Capture the cell that displays the provided text and extract its (X, Y) central coordinate. 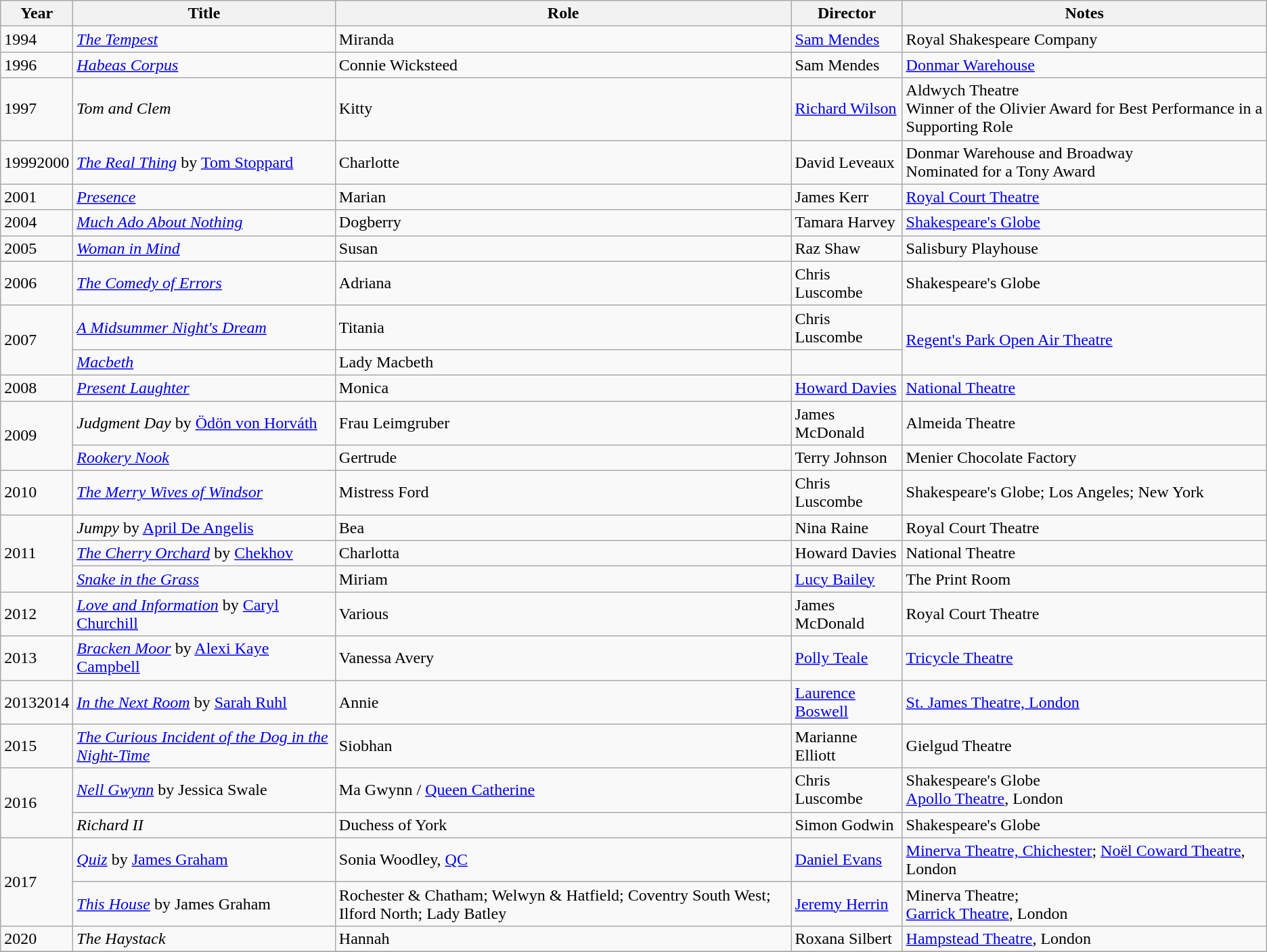
Mistress Ford (563, 493)
Monica (563, 388)
Vanessa Avery (563, 658)
2012 (37, 614)
Jumpy by April De Angelis (204, 528)
2013 (37, 658)
David Leveaux (847, 162)
Various (563, 614)
2016 (37, 802)
This House by James Graham (204, 904)
Tom and Clem (204, 109)
Year (37, 14)
2007 (37, 340)
Tamara Harvey (847, 223)
The Haystack (204, 938)
Hampstead Theatre, London (1084, 938)
Titania (563, 327)
Director (847, 14)
Simon Godwin (847, 825)
Minerva Theatre;Garrick Theatre, London (1084, 904)
Presence (204, 197)
The Real Thing by Tom Stoppard (204, 162)
Bracken Moor by Alexi Kaye Campbell (204, 658)
Roxana Silbert (847, 938)
2009 (37, 436)
Hannah (563, 938)
2001 (37, 197)
20132014 (37, 702)
Menier Chocolate Factory (1084, 458)
Lady Macbeth (563, 362)
Notes (1084, 14)
Snake in the Grass (204, 579)
Title (204, 14)
2011 (37, 553)
Lucy Bailey (847, 579)
Quiz by James Graham (204, 859)
The Print Room (1084, 579)
Shakespeare's GlobeApollo Theatre, London (1084, 790)
2020 (37, 938)
Marian (563, 197)
Nina Raine (847, 528)
Rochester & Chatham; Welwyn & Hatfield; Coventry South West; Ilford North; Lady Batley (563, 904)
Bea (563, 528)
The Tempest (204, 39)
2010 (37, 493)
2006 (37, 283)
Daniel Evans (847, 859)
1996 (37, 65)
Macbeth (204, 362)
Present Laughter (204, 388)
1994 (37, 39)
The Curious Incident of the Dog in the Night-Time (204, 746)
Woman in Mind (204, 248)
Frau Leimgruber (563, 422)
Love and Information by Caryl Churchill (204, 614)
Adriana (563, 283)
2008 (37, 388)
Tricycle Theatre (1084, 658)
2005 (37, 248)
Much Ado About Nothing (204, 223)
Almeida Theatre (1084, 422)
Gielgud Theatre (1084, 746)
Susan (563, 248)
Raz Shaw (847, 248)
Role (563, 14)
James Kerr (847, 197)
Shakespeare's Globe; Los Angeles; New York (1084, 493)
Donmar Warehouse and BroadwayNominated for a Tony Award (1084, 162)
2017 (37, 882)
Minerva Theatre, Chichester; Noël Coward Theatre, London (1084, 859)
Regent's Park Open Air Theatre (1084, 340)
In the Next Room by Sarah Ruhl (204, 702)
Miriam (563, 579)
Polly Teale (847, 658)
19992000 (37, 162)
Terry Johnson (847, 458)
The Merry Wives of Windsor (204, 493)
Donmar Warehouse (1084, 65)
Richard Wilson (847, 109)
Duchess of York (563, 825)
Rookery Nook (204, 458)
Ma Gwynn / Queen Catherine (563, 790)
Charlotte (563, 162)
Annie (563, 702)
Connie Wicksteed (563, 65)
Dogberry (563, 223)
Miranda (563, 39)
1997 (37, 109)
Jeremy Herrin (847, 904)
Charlotta (563, 553)
Habeas Corpus (204, 65)
Royal Shakespeare Company (1084, 39)
A Midsummer Night's Dream (204, 327)
2004 (37, 223)
St. James Theatre, London (1084, 702)
Richard II (204, 825)
Kitty (563, 109)
Judgment Day by Ödön von Horváth (204, 422)
Siobhan (563, 746)
Aldwych TheatreWinner of the Olivier Award for Best Performance in a Supporting Role (1084, 109)
The Comedy of Errors (204, 283)
Salisbury Playhouse (1084, 248)
Nell Gwynn by Jessica Swale (204, 790)
The Cherry Orchard by Chekhov (204, 553)
Marianne Elliott (847, 746)
Gertrude (563, 458)
Sonia Woodley, QC (563, 859)
2015 (37, 746)
Laurence Boswell (847, 702)
